Locate the cell with the specified text and output its (x, y) center coordinate. 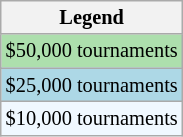
$10,000 tournaments (92, 118)
Legend (92, 17)
$50,000 tournaments (92, 51)
$25,000 tournaments (92, 85)
